For the text-containing cell, return its midpoint in [X, Y] coordinate format. 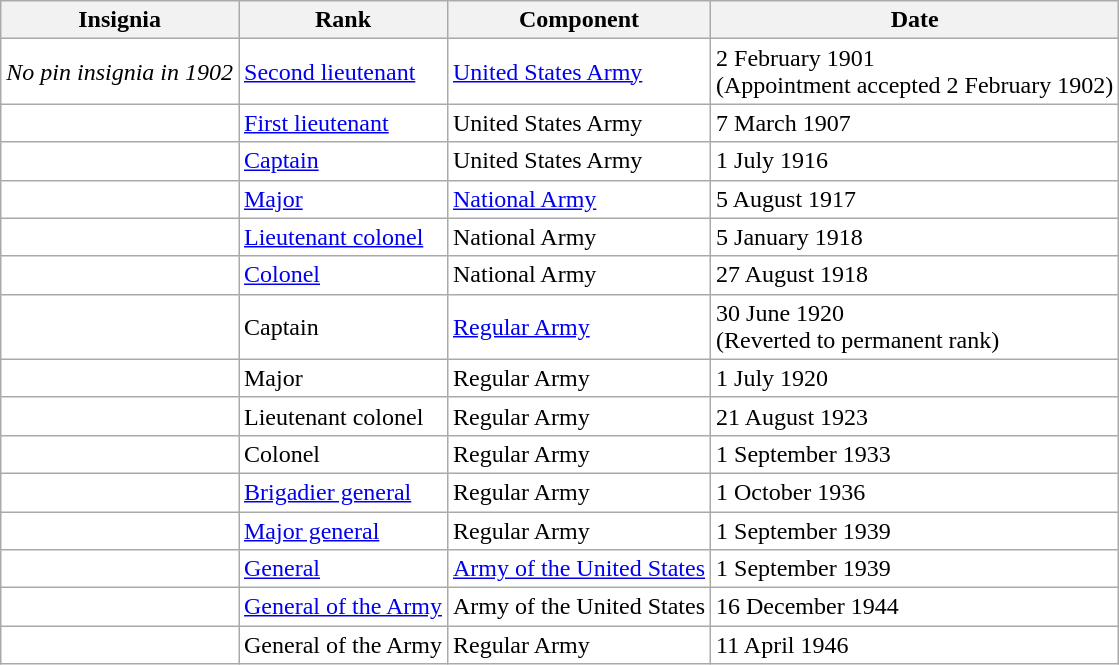
11 April 1946 [915, 645]
27 August 1918 [915, 275]
2 February 1901(Appointment accepted 2 February 1902) [915, 72]
21 August 1923 [915, 416]
7 March 1907 [915, 123]
Major general [342, 531]
5 January 1918 [915, 237]
1 July 1920 [915, 378]
Date [915, 20]
Component [578, 20]
Brigadier general [342, 492]
Insignia [120, 20]
5 August 1917 [915, 199]
Rank [342, 20]
30 June 1920(Reverted to permanent rank) [915, 326]
No pin insignia in 1902 [120, 72]
1 October 1936 [915, 492]
First lieutenant [342, 123]
1 September 1933 [915, 454]
General [342, 569]
16 December 1944 [915, 607]
Second lieutenant [342, 72]
1 July 1916 [915, 161]
